Capture the cell that displays the provided text and extract its (X, Y) central coordinate. 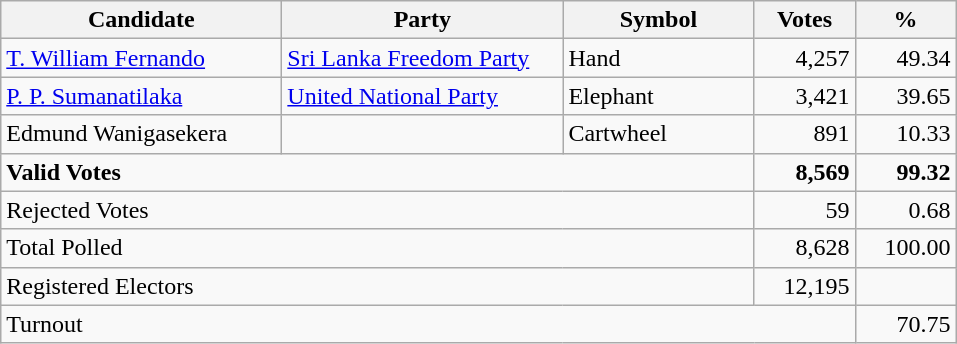
4,257 (804, 58)
Party (422, 20)
Cartwheel (658, 134)
Sri Lanka Freedom Party (422, 58)
70.75 (906, 324)
United National Party (422, 96)
891 (804, 134)
Rejected Votes (378, 210)
12,195 (804, 286)
Total Polled (378, 248)
Votes (804, 20)
Elephant (658, 96)
10.33 (906, 134)
Candidate (142, 20)
Registered Electors (378, 286)
Hand (658, 58)
Symbol (658, 20)
T. William Fernando (142, 58)
Valid Votes (378, 172)
8,569 (804, 172)
Turnout (428, 324)
100.00 (906, 248)
59 (804, 210)
0.68 (906, 210)
49.34 (906, 58)
8,628 (804, 248)
P. P. Sumanatilaka (142, 96)
39.65 (906, 96)
Edmund Wanigasekera (142, 134)
% (906, 20)
99.32 (906, 172)
3,421 (804, 96)
